Determine the [X, Y] coordinate at the center of the cell enclosing the given text.  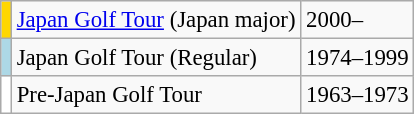
1974–1999 [358, 58]
Japan Golf Tour (Regular) [156, 58]
1963–1973 [358, 95]
Japan Golf Tour (Japan major) [156, 20]
2000– [358, 20]
Pre-Japan Golf Tour [156, 95]
